Detect which cell encompasses the target text, then output its [X, Y] center coordinate. 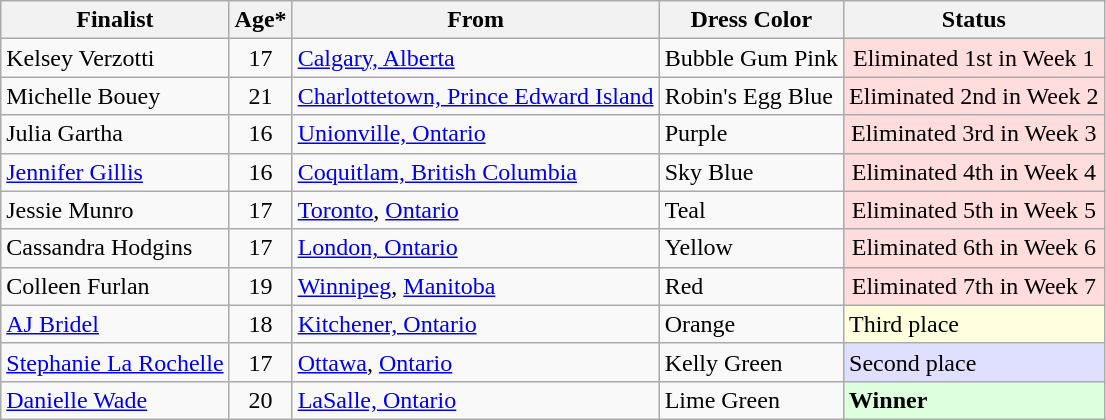
Michelle Bouey [115, 96]
Unionville, Ontario [476, 134]
Eliminated 4th in Week 4 [974, 172]
Eliminated 6th in Week 6 [974, 248]
London, Ontario [476, 248]
Julia Gartha [115, 134]
Winner [974, 400]
Eliminated 5th in Week 5 [974, 210]
Eliminated 1st in Week 1 [974, 58]
Status [974, 20]
Toronto, Ontario [476, 210]
Stephanie La Rochelle [115, 362]
Robin's Egg Blue [751, 96]
Ottawa, Ontario [476, 362]
Finalist [115, 20]
Second place [974, 362]
Eliminated 7th in Week 7 [974, 286]
21 [260, 96]
Purple [751, 134]
Red [751, 286]
From [476, 20]
LaSalle, Ontario [476, 400]
Charlottetown, Prince Edward Island [476, 96]
Lime Green [751, 400]
Teal [751, 210]
Sky Blue [751, 172]
AJ Bridel [115, 324]
20 [260, 400]
Calgary, Alberta [476, 58]
Kitchener, Ontario [476, 324]
Coquitlam, British Columbia [476, 172]
18 [260, 324]
Jessie Munro [115, 210]
Orange [751, 324]
Dress Color [751, 20]
Yellow [751, 248]
Danielle Wade [115, 400]
Eliminated 3rd in Week 3 [974, 134]
Cassandra Hodgins [115, 248]
Jennifer Gillis [115, 172]
Colleen Furlan [115, 286]
Third place [974, 324]
19 [260, 286]
Kelly Green [751, 362]
Age* [260, 20]
Winnipeg, Manitoba [476, 286]
Bubble Gum Pink [751, 58]
Eliminated 2nd in Week 2 [974, 96]
Kelsey Verzotti [115, 58]
